Extract the (x, y) coordinate from the center of the cell holding the provided text.  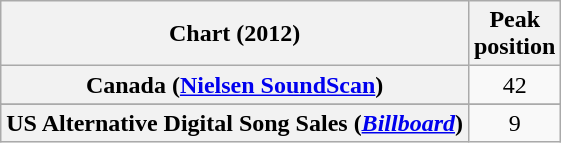
9 (514, 123)
Peakposition (514, 34)
Chart (2012) (235, 34)
Canada (Nielsen SoundScan) (235, 85)
42 (514, 85)
US Alternative Digital Song Sales (Billboard) (235, 123)
